Scan for the cell matching the given text and deliver its (x, y) coordinate at center. 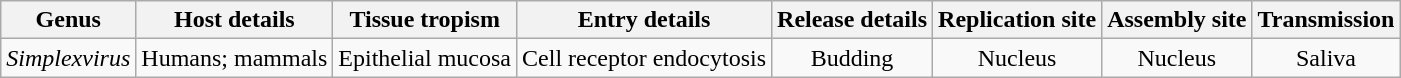
Replication site (1018, 20)
Host details (234, 20)
Genus (68, 20)
Entry details (644, 20)
Epithelial mucosa (425, 58)
Transmission (1326, 20)
Budding (852, 58)
Humans; mammals (234, 58)
Cell receptor endocytosis (644, 58)
Assembly site (1177, 20)
Saliva (1326, 58)
Simplexvirus (68, 58)
Tissue tropism (425, 20)
Release details (852, 20)
